Extract the [x, y] coordinate from the center of the cell holding the provided text.  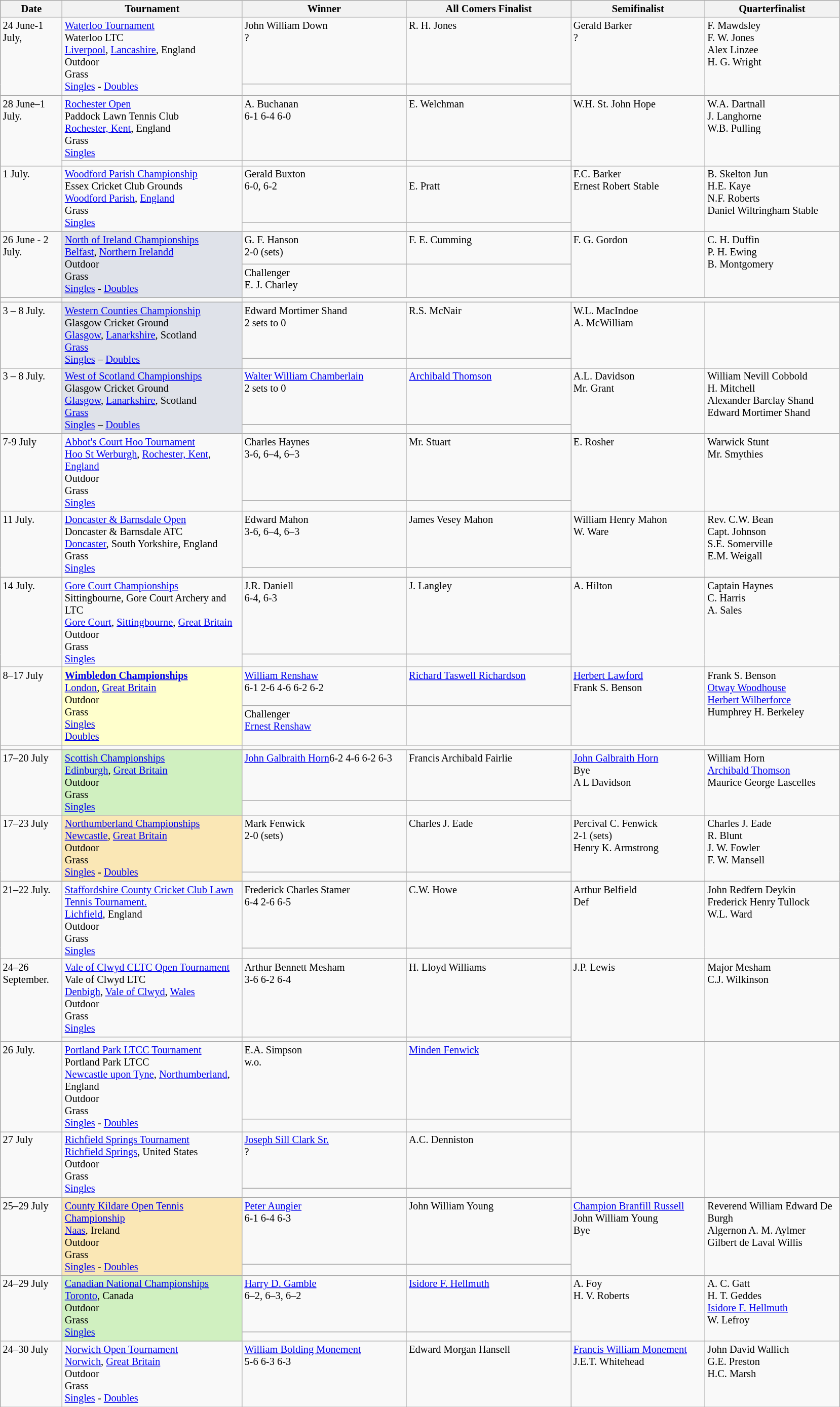
F.C. Barker Ernest Robert Stable [638, 199]
24–30 July [31, 1374]
Charles Haynes3-6, 6–4, 6–3 [324, 467]
William Bolding Monement5-6 6-3 6-3 [324, 1374]
Rev. C.W. Bean Capt. Johnson S.E. Somerville E.M. Weigall [772, 544]
William Renshaw6-1 2-6 4-6 6-2 6-2 [324, 686]
Scottish Championships Edinburgh, Great Britain OutdoorGrassSingles [152, 783]
17–23 July [31, 848]
F. E. Cumming [488, 248]
C. H. Duffin P. H. Ewing B. Montgomery [772, 264]
W.A. Dartnall J. Langhorne W.B. Pulling [772, 131]
25–29 July [31, 1236]
Gore Court Championships Sittingbourne, Gore Court Archery and LTCGore Court, Sittingbourne, Great BritainOutdoorGrassSingles [152, 622]
24 June-1 July, [31, 56]
A. Foy H. V. Roberts [638, 1308]
John Galbraith Horn Bye A L Davidson [638, 783]
A. Buchanan 6-1 6-4 6-0 [324, 128]
William Nevill Cobbold H. Mitchell Alexander Barclay Shand Edward Mortimer Shand [772, 401]
John William Down? [324, 51]
James Vesey Mahon [488, 539]
Edward Morgan Hansell [488, 1374]
Winner [324, 9]
A. Hilton [638, 622]
John Galbraith Horn6-2 4-6 6-2 6-3 [324, 775]
Portland Park LTCC TournamentPortland Park LTCCNewcastle upon Tyne, Northumberland, EnglandOutdoorGrassSingles - Doubles [152, 1087]
26 July. [31, 1087]
Western Counties ChampionshipGlasgow Cricket GroundGlasgow, Lanarkshire, ScotlandGrassSingles – Doubles [152, 335]
Peter Aungier6-1 6-4 6-3 [324, 1231]
R.S. McNair [488, 330]
Walter William Chamberlain 2 sets to 0 [324, 396]
E.A. Simpson w.o. [324, 1080]
Gerald Barker? [638, 56]
Staffordshire County Cricket Club Lawn Tennis Tournament.Lichfield, EnglandOutdoorGrass Singles [152, 920]
Challenger Ernest Renshaw [324, 726]
John David Wallich G.E. Preston H.C. Marsh [772, 1374]
William Henry Mahon W. Ware [638, 544]
Frank S. Benson Otway Woodhouse Herbert Wilberforce Humphrey H. Berkeley [772, 706]
Mr. Stuart [488, 467]
E. Rosher [638, 472]
H. Lloyd Williams [488, 998]
7-9 July [31, 472]
Norwich Open Tournament Norwich, Great BritainOutdoorGrassSingles - Doubles [152, 1374]
24–29 July [31, 1308]
Percival C. Fenwick2-1 (sets) Henry K. Armstrong [638, 848]
E. Pratt [488, 194]
B. Skelton Jun H.E. Kaye N.F. Roberts Daniel Wiltringham Stable [772, 199]
W.L. MacIndoe A. McWilliam [638, 335]
John Redfern Deykin Frederick Henry Tullock W.L. Ward [772, 920]
Richfield Springs Tournament Richfield Springs, United StatesOutdoorGrassSingles [152, 1164]
Edward Mahon3-6, 6–4, 6–3 [324, 539]
Mark Fenwick2-0 (sets) [324, 843]
Frederick Charles Stamer6-4 2-6 6-5 [324, 915]
11 July. [31, 544]
Doncaster & Barnsdale Open Doncaster & Barnsdale ATC Doncaster, South Yorkshire, EnglandGrassSingles [152, 544]
Charles J. Eade [488, 843]
Captain Haynes C. Harris A. Sales [772, 622]
F. Mawdsley F. W. Jones Alex Linzee H. G. Wright [772, 56]
A. C. Gatt H. T. Geddes Isidore F. Hellmuth W. Lefroy [772, 1308]
North of Ireland Championships Belfast, Northern IrelanddOutdoorGrassSingles - Doubles [152, 264]
Northumberland Championships Newcastle, Great BritainOutdoorGrassSingles - Doubles [152, 848]
W.H. St. John Hope [638, 131]
Harry D. Gamble 6–2, 6–3, 6–2 [324, 1303]
C.W. Howe [488, 915]
All Comers Finalist [488, 9]
County Kildare Open Tennis Championship Naas, IrelandOutdoorGrassSingles - Doubles [152, 1236]
A.L. Davidson Mr. Grant [638, 401]
27 July [31, 1164]
28 June–1 July. [31, 131]
Semifinalist [638, 9]
Wimbledon Championships London, Great BritainOutdoorGrassSinglesDoubles [152, 706]
A.C. Denniston [488, 1159]
Abbot's Court Hoo Tournament Hoo St Werburgh, Rochester, Kent, EnglandOutdoorGrassSingles [152, 472]
Richard Taswell Richardson [488, 686]
Arthur Bennett Mesham3-6 6-2 6-4 [324, 998]
Waterloo TournamentWaterloo LTCLiverpool, Lancashire, EnglandOutdoorGrassSingles - Doubles [152, 56]
Edward Mortimer Shand 2 sets to 0 [324, 330]
Archibald Thomson [488, 396]
17–20 July [31, 783]
26 June - 2 July. [31, 264]
Francis William Monement J.E.T. Whitehead [638, 1374]
G. F. Hanson 2-0 (sets) [324, 248]
Vale of Clwyd CLTC Open TournamentVale of Clwyd LTCDenbigh, Vale of Clwyd, WalesOutdoorGrassSingles [152, 998]
Warwick Stunt Mr. Smythies [772, 472]
Isidore F. Hellmuth [488, 1303]
J.P. Lewis [638, 1000]
Woodford Parish ChampionshipEssex Cricket Club GroundsWoodford Parish, EnglandGrassSingles [152, 199]
Francis Archibald Fairlie [488, 775]
1 July. [31, 199]
21–22 July. [31, 920]
E. Welchman [488, 128]
Canadian National Championships Toronto, CanadaOutdoorGrassSingles [152, 1308]
Gerald Buxton6-0, 6-2 [324, 194]
8–17 July [31, 706]
J.R. Daniell6-4, 6-3 [324, 616]
Tournament [152, 9]
J. Langley [488, 616]
Challenger E. J. Charley [324, 281]
Rochester OpenPaddock Lawn Tennis ClubRochester, Kent, EnglandGrassSingles [152, 128]
24–26 September. [31, 1000]
14 July. [31, 622]
R. H. Jones [488, 51]
Minden Fenwick [488, 1080]
Date [31, 9]
Charles J. Eade R. Blunt J. W. Fowler F. W. Mansell [772, 848]
F. G. Gordon [638, 264]
Herbert Lawford Frank S. Benson [638, 706]
William Horn Archibald Thomson Maurice George Lascelles [772, 783]
Major Mesham C.J. Wilkinson [772, 1000]
Quarterfinalist [772, 9]
Joseph Sill Clark Sr.? [324, 1159]
Champion Branfill Russell John William YoungBye [638, 1236]
West of Scotland ChampionshipsGlasgow Cricket GroundGlasgow, Lanarkshire, ScotlandGrassSingles – Doubles [152, 401]
Reverend William Edward De Burgh Algernon A. M. Aylmer Gilbert de Laval Willis [772, 1236]
John William Young [488, 1231]
Arthur Belfield Def [638, 920]
